Provide the (X, Y) coordinate of the cell's center where the given text is located.  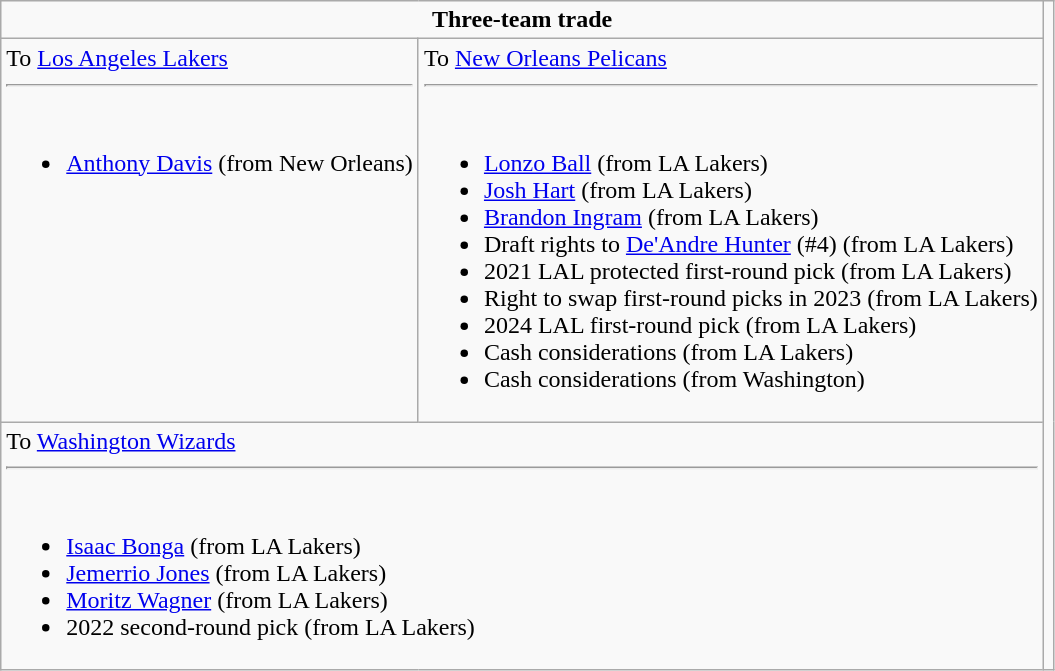
To Washington WizardsIsaac Bonga (from LA Lakers)Jemerrio Jones (from LA Lakers)Moritz Wagner (from LA Lakers)2022 second-round pick (from LA Lakers) (522, 546)
To Los Angeles LakersAnthony Davis (from New Orleans) (210, 230)
Three-team trade (522, 20)
